Locate the cell with the specified text and output its [X, Y] center coordinate. 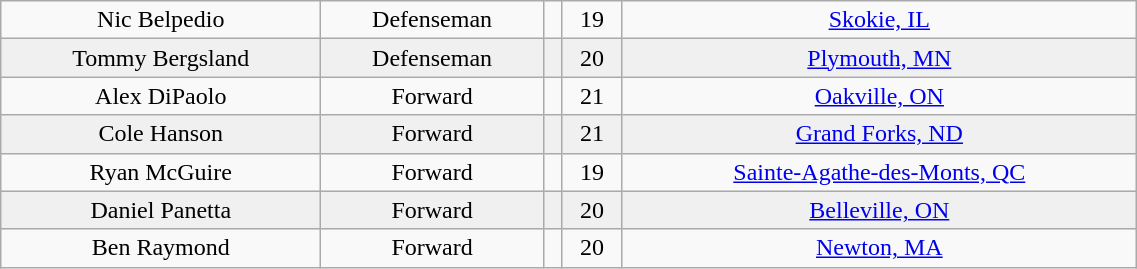
Belleville, ON [880, 210]
Daniel Panetta [161, 210]
Grand Forks, ND [880, 134]
Ben Raymond [161, 248]
Skokie, IL [880, 20]
Ryan McGuire [161, 172]
Plymouth, MN [880, 58]
Oakville, ON [880, 96]
Alex DiPaolo [161, 96]
Sainte-Agathe-des-Monts, QC [880, 172]
Nic Belpedio [161, 20]
Newton, MA [880, 248]
Cole Hanson [161, 134]
Tommy Bergsland [161, 58]
